Search for the cell housing the specified text and yield its [X, Y] center coordinate. 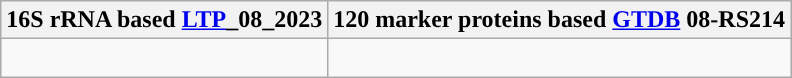
16S rRNA based LTP_08_2023 [164, 20]
120 marker proteins based GTDB 08-RS214 [560, 20]
